For the text-containing cell, return its midpoint in (X, Y) coordinate format. 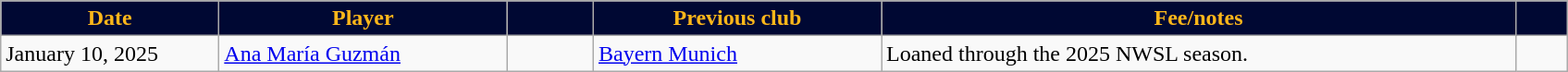
Bayern Munich (736, 54)
January 10, 2025 (110, 54)
Player (363, 18)
Date (110, 18)
Loaned through the 2025 NWSL season. (1198, 54)
Previous club (736, 18)
Fee/notes (1198, 18)
Ana María Guzmán (363, 54)
